Capture the cell that displays the provided text and extract its [X, Y] central coordinate. 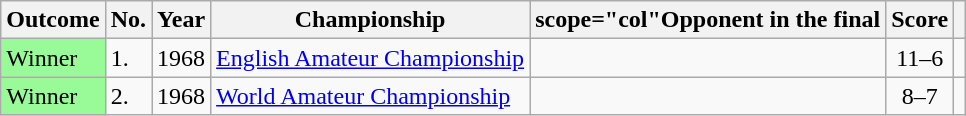
2. [128, 96]
World Amateur Championship [370, 96]
Score [920, 20]
Outcome [53, 20]
Championship [370, 20]
1. [128, 58]
No. [128, 20]
11–6 [920, 58]
Year [182, 20]
English Amateur Championship [370, 58]
8–7 [920, 96]
scope="col"Opponent in the final [708, 20]
